Detect which cell encompasses the target text, then output its (x, y) center coordinate. 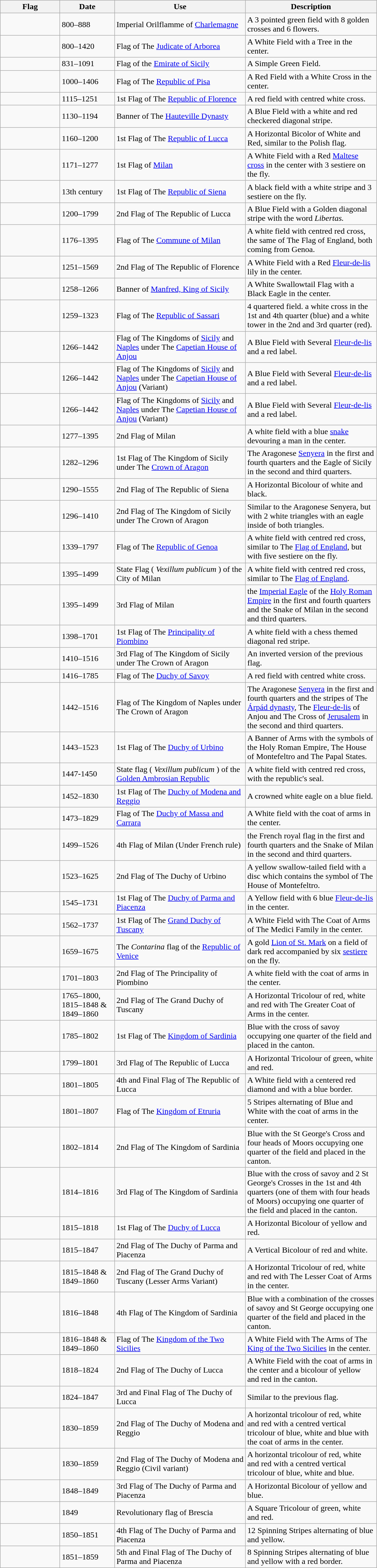
A Horizontal Bicolour of yellow and red. (311, 1228)
A white field with centred red cross, with the republic's seal. (311, 774)
2nd Flag of The Grand Duchy of Tuscany (Lesser Arms Variant) (180, 1277)
A Yellow field with 6 blue Fleur-de-lis in the center. (311, 903)
1850–1851 (87, 1534)
1259–1323 (87, 316)
1815–1847 (87, 1250)
800–1420 (87, 46)
1200–1799 (87, 214)
1562–1737 (87, 925)
1176–1395 (87, 240)
Date (87, 7)
1258–1266 (87, 289)
A horizontal tricolour of red, white and red with a centred vertical tricolour of blue, white and blue. (311, 1464)
A White field with the coat of arms in the center. (311, 818)
8 Spinning Stripes alternating of blue and yellow with a red border. (311, 1557)
A Horizontal Bicolour of yellow and blue. (311, 1490)
Flag of The Commune of Milan (180, 240)
Imperial Orilflamme of Charlemagne (180, 24)
2nd Flag of The Duchy of Lucca (180, 1370)
5 Stripes alternating of Blue and White with the coat of arms in the center. (311, 1111)
1290–1555 (87, 489)
A white field with centred red cross, similar to The Flag of England, but with five sestiere on the fly. (311, 547)
Blue with the St George's Cross and four heads of Moors occupying one quarter of the field and placed in the canton. (311, 1147)
1816–1848 (87, 1313)
4th and Final Flag of The Republic of Lucca (180, 1085)
The Contarina flag of the Republic of Venice (180, 951)
2nd Flag of The Republic of Siena (180, 489)
1815–1848 & 1849–1860 (87, 1277)
1802–1814 (87, 1147)
1815–1818 (87, 1228)
A Red Field with a White Cross in the center. (311, 81)
1443–1523 (87, 748)
Flag of The Judicate of Arborea (180, 46)
An inverted version of the previous flag. (311, 658)
12 Spinning Stripes alternating of blue and yellow. (311, 1534)
3rd Flag of Milan (180, 605)
the French royal flag in the first and fourth quarters and the Snake of Milan in the second and third quarters. (311, 845)
1130–1194 (87, 116)
Banner of Manfred, King of Sicily (180, 289)
Flag (30, 7)
A black field with a white stripe and 3 sestiere on the fly. (311, 191)
A yellow swallow-tailed field with a disc which contains the symbol of The House of Montefeltro. (311, 876)
4th Flag of Milan (Under French rule) (180, 845)
1st Flag of The Kingdom of Sicily under The Crown of Aragon (180, 463)
The Aragonese Senyera in the first and fourth quarters and the Eagle of Sicily in the second and third quarters. (311, 463)
1st Flag of The Grand Duchy of Tuscany (180, 925)
A horizontal tricolour of red, white and red with a centred vertical tricolour of blue, white and blue with the coat of arms in the center. (311, 1428)
1701–1803 (87, 978)
1785–1802 (87, 1036)
1442–1516 (87, 707)
A White Field with The Arms of The King of the Two Sicilies in the center. (311, 1344)
1799–1801 (87, 1062)
A crowned white eagle on a blue field. (311, 796)
2nd Flag of The Republic of Lucca (180, 214)
2nd Flag of The Grand Duchy of Tuscany (180, 1005)
Blue with the cross of savoy occupying one quarter of the field and placed in the canton. (311, 1036)
Flag of The Kingdoms of Sicily and Naples under The Capetian House of Anjou (180, 347)
1499–1526 (87, 845)
3rd Flag of The Kingdom of Sicily under The Crown of Aragon (180, 658)
2nd Flag of The Duchy of Urbino (180, 876)
1523–1625 (87, 876)
3rd Flag of The Republic of Lucca (180, 1062)
1171–1277 (87, 165)
1st Flag of The Republic of Florence (180, 99)
Description (311, 7)
4th Flag of The Duchy of Parma and Piacenza (180, 1534)
2nd Flag of The Republic of Florence (180, 267)
1814–1816 (87, 1192)
A Horizontal Tricolour of green, white and red. (311, 1062)
2nd Flag of The Duchy of Parma and Piacenza (180, 1250)
State flag ( Vexillum publicum ) of the Golden Ambrosian Republic (180, 774)
1277–1395 (87, 436)
1818–1824 (87, 1370)
A white field with the coat of arms in the center. (311, 978)
State Flag ( Vexillum publicum ) of the City of Milan (180, 574)
Banner of The Hauteville Dynasty (180, 116)
1251–1569 (87, 267)
1st Flag of The Duchy of Parma and Piacenza (180, 903)
2nd Flag of The Duchy of Modena and Reggio (180, 1428)
1282–1296 (87, 463)
1447-1450 (87, 774)
Flag of the Emirate of Sicily (180, 64)
1st Flag of The Duchy of Urbino (180, 748)
A Square Tricolour of green, white and red. (311, 1513)
A White Field with a Red Maltese cross in the center with 3 sestiere on the fly. (311, 165)
1160–1200 (87, 138)
3rd Flag of The Kingdom of Sardinia (180, 1192)
4 quartered field. a white cross in the 1st and 4th quarter (blue) and a white tower in the 2nd and 3rd quarter (red). (311, 316)
Flag of The Kingdom of the Two Sicilies (180, 1344)
Similar to the previous flag. (311, 1397)
A Simple Green Field. (311, 64)
1st Flag of The Republic of Siena (180, 191)
A gold Lion of St. Mark on a field of dark red accompanied by six sestiere on the fly. (311, 951)
the Imperial Eagle of the Holy Roman Empire in the first and fourth quarters and the Snake of Milan in the second and third quarters. (311, 605)
Revolutionary flag of Brescia (180, 1513)
1801–1807 (87, 1111)
800–888 (87, 24)
5th and Final Flag of The Duchy of Parma and Piacenza (180, 1557)
Use (180, 7)
1339–1797 (87, 547)
1st Flag of Milan (180, 165)
1st Flag of The Duchy of Lucca (180, 1228)
A Horizontal Bicolor of White and Red, similar to the Polish flag. (311, 138)
A white field with a blue snake devouring a man in the center. (311, 436)
13th century (87, 191)
Flag of The Republic of Sassari (180, 316)
A White Field with The Coat of Arms of The Medici Family in the center. (311, 925)
1416–1785 (87, 676)
Flag of The Kingdom of Naples under The Crown of Aragon (180, 707)
A White Field with a Tree in the center. (311, 46)
A Horizontal Bicolour of white and black. (311, 489)
1st Flag of The Principality of Piombino (180, 636)
A White Field with the coat of arms in the center and a bicolour of yellow and red in the canton. (311, 1370)
1452–1830 (87, 796)
1473–1829 (87, 818)
Blue with a combination of the crosses of savoy and St George occupying one quarter of the field and placed in the canton. (311, 1313)
1115–1251 (87, 99)
A white field with centred red cross, similar to The Flag of England. (311, 574)
2nd Flag of The Principality of Piombino (180, 978)
1659–1675 (87, 951)
1824–1847 (87, 1397)
A Blue Field with a Golden diagonal stripe with the word Libertas. (311, 214)
1410–1516 (87, 658)
4th Flag of The Kingdom of Sardinia (180, 1313)
2nd Flag of Milan (180, 436)
3rd and Final Flag of The Duchy of Lucca (180, 1397)
1st Flag of The Duchy of Modena and Reggio (180, 796)
A Horizontal Tricolour of red, white and red with The Greater Coat of Arms in the center. (311, 1005)
Flag of The Republic of Pisa (180, 81)
1296–1410 (87, 516)
A Horizontal Tricolour of red, white and red with The Lesser Coat of Arms in the center. (311, 1277)
A White field with a centered red diamond and with a blue border. (311, 1085)
A White Swallowtail Flag with a Black Eagle in the center. (311, 289)
2nd Flag of The Kingdom of Sardinia (180, 1147)
Similar to the Aragonese Senyera, but with 2 white triangles with an eagle inside of both triangles. (311, 516)
831–1091 (87, 64)
1765–1800, 1815–1848 & 1849–1860 (87, 1005)
1848–1849 (87, 1490)
1398–1701 (87, 636)
A Banner of Arms with the symbols of the Holy Roman Empire, The House of Montefeltro and The Papal States. (311, 748)
Flag of The Republic of Genoa (180, 547)
A Blue Field with a white and red checkered diagonal stripe. (311, 116)
2nd Flag of The Duchy of Modena and Reggio (Civil variant) (180, 1464)
1801–1805 (87, 1085)
1849 (87, 1513)
A White Field with a Red Fleur-de-lis lily in the center. (311, 267)
1816–1848 & 1849–1860 (87, 1344)
1000–1406 (87, 81)
Flag of The Kingdom of Etruria (180, 1111)
1545–1731 (87, 903)
Flag of The Duchy of Savoy (180, 676)
1851–1859 (87, 1557)
1st Flag of The Kingdom of Sardinia (180, 1036)
2nd Flag of The Kingdom of Sicily under The Crown of Aragon (180, 516)
A white field with centred red cross, the same of The Flag of England, both coming from Genoa. (311, 240)
1st Flag of The Republic of Lucca (180, 138)
A white field with a chess themed diagonal red stripe. (311, 636)
A Vertical Bicolour of red and white. (311, 1250)
Flag of The Duchy of Massa and Carrara (180, 818)
A 3 pointed green field with 8 golden crosses and 6 flowers. (311, 24)
3rd Flag of The Duchy of Parma and Piacenza (180, 1490)
